For the text-containing cell, return its midpoint in (x, y) coordinate format. 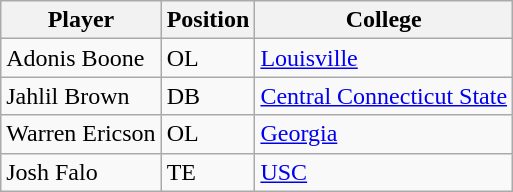
Position (208, 20)
Louisville (384, 58)
Warren Ericson (81, 134)
Georgia (384, 134)
Central Connecticut State (384, 96)
DB (208, 96)
TE (208, 172)
Player (81, 20)
Adonis Boone (81, 58)
USC (384, 172)
Jahlil Brown (81, 96)
College (384, 20)
Josh Falo (81, 172)
